Scan for the cell matching the given text and deliver its [x, y] coordinate at center. 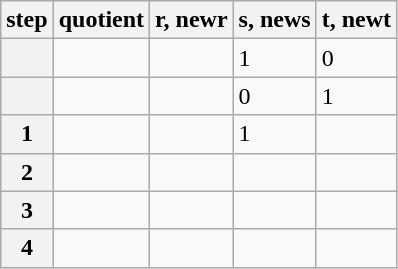
s, news [274, 20]
quotient [101, 20]
4 [27, 248]
3 [27, 210]
step [27, 20]
2 [27, 172]
t, newt [356, 20]
r, newr [192, 20]
